Pinpoint the cell where the given text exists, returning its (x, y) midpoint coordinate. 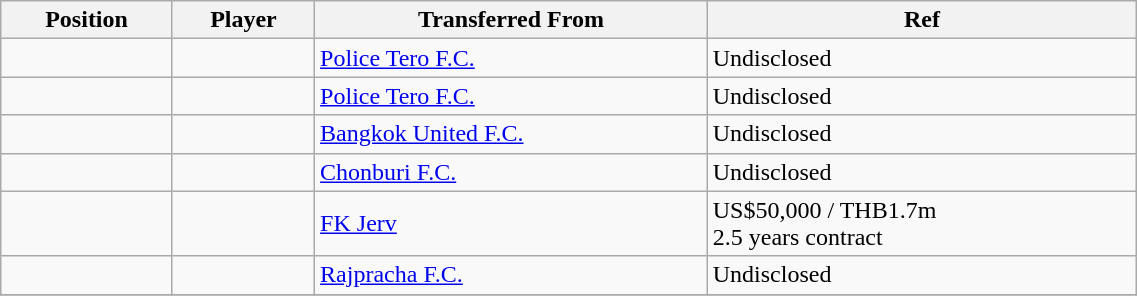
Ref (922, 20)
Chonburi F.C. (512, 172)
FK Jerv (512, 224)
US$50,000 / THB1.7m 2.5 years contract (922, 224)
Transferred From (512, 20)
Position (87, 20)
Player (243, 20)
Rajpracha F.C. (512, 275)
Bangkok United F.C. (512, 134)
